Return [x, y] of the center of cell containing provided text 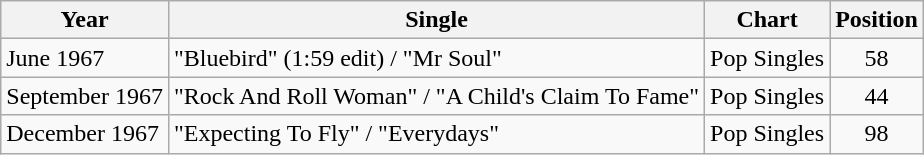
"Expecting To Fly" / "Everydays" [436, 134]
"Rock And Roll Woman" / "A Child's Claim To Fame" [436, 96]
Position [877, 20]
December 1967 [85, 134]
"Bluebird" (1:59 edit) / "Mr Soul" [436, 58]
Single [436, 20]
58 [877, 58]
98 [877, 134]
September 1967 [85, 96]
June 1967 [85, 58]
44 [877, 96]
Year [85, 20]
Chart [768, 20]
